Locate the cell with the specified text and output its [x, y] center coordinate. 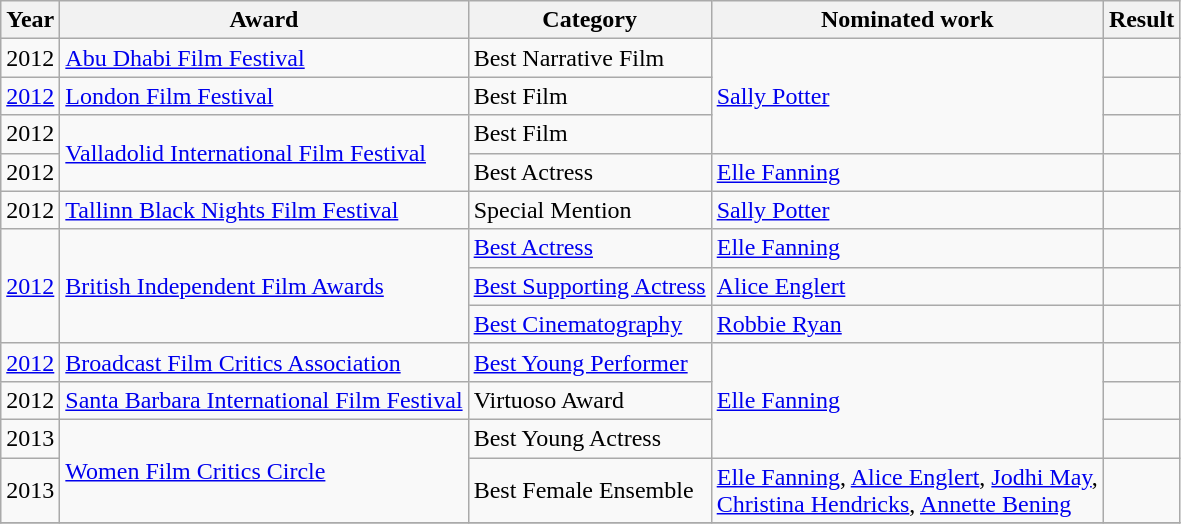
Best Young Actress [590, 438]
London Film Festival [264, 96]
Special Mention [590, 210]
Best Narrative Film [590, 58]
Alice Englert [907, 286]
Santa Barbara International Film Festival [264, 400]
Best Cinematography [590, 324]
Result [1141, 20]
Elle Fanning, Alice Englert, Jodhi May, Christina Hendricks, Annette Bening [907, 490]
Women Film Critics Circle [264, 470]
Best Supporting Actress [590, 286]
Broadcast Film Critics Association [264, 362]
Best Young Performer [590, 362]
Tallinn Black Nights Film Festival [264, 210]
Robbie Ryan [907, 324]
Category [590, 20]
Best Female Ensemble [590, 490]
Virtuoso Award [590, 400]
Nominated work [907, 20]
Abu Dhabi Film Festival [264, 58]
Valladolid International Film Festival [264, 153]
Award [264, 20]
British Independent Film Awards [264, 286]
Year [30, 20]
